Output the (x, y) coordinate of the center of the cell containing the given text.  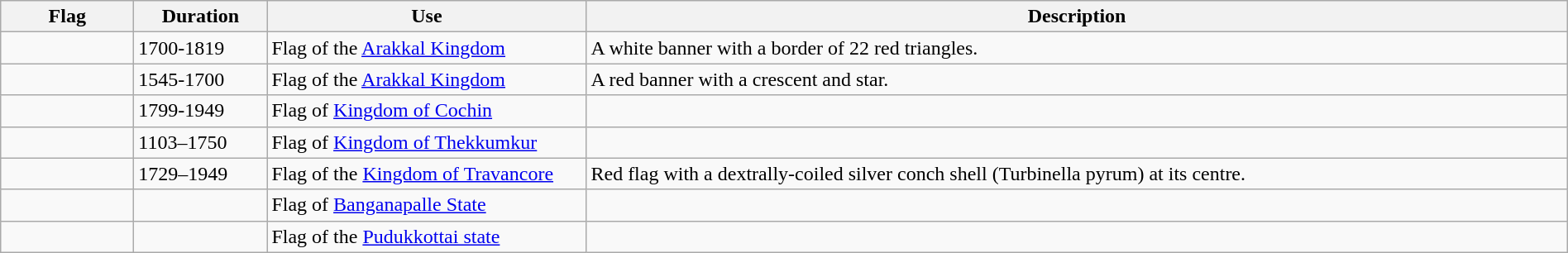
1545-1700 (200, 79)
Duration (200, 17)
1103–1750 (200, 142)
Red flag with a dextrally-coiled silver conch shell (Turbinella pyrum) at its centre. (1077, 174)
A red banner with a crescent and star. (1077, 79)
1729–1949 (200, 174)
Use (427, 17)
Flag of Banganapalle State (427, 205)
Description (1077, 17)
Flag of Kingdom of Thekkumkur (427, 142)
Flag of the Pudukkottai state (427, 236)
Flag of Kingdom of Cochin (427, 111)
1799-1949 (200, 111)
Flag of the Kingdom of Travancore (427, 174)
A white banner with a border of 22 red triangles. (1077, 48)
Flag (68, 17)
1700-1819 (200, 48)
